Capture the cell that displays the provided text and extract its [x, y] central coordinate. 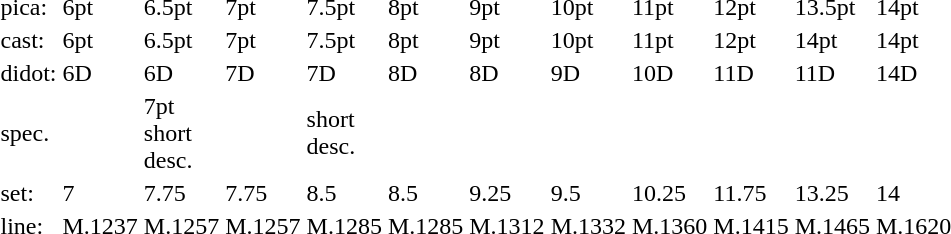
11pt [669, 40]
10D [669, 73]
14pt [832, 40]
13.25 [832, 193]
9D [588, 73]
6.5pt [181, 40]
7.5pt [344, 40]
9.5 [588, 193]
11.75 [751, 193]
7pt [263, 40]
10.25 [669, 193]
short desc. [344, 133]
9.25 [507, 193]
6pt [100, 40]
10pt [588, 40]
9pt [507, 40]
8pt [425, 40]
12pt [751, 40]
7 [100, 193]
7ptshort desc. [181, 133]
